Find where the given text appears and provide that cell's center as [x, y] coordinate. 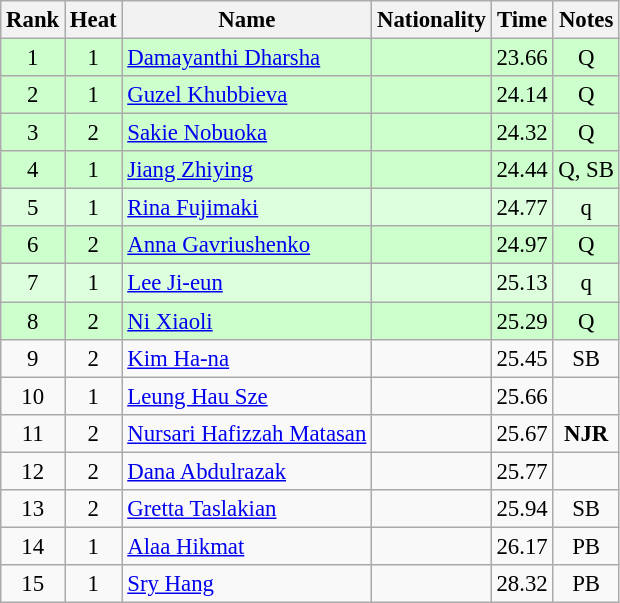
4 [33, 170]
12 [33, 471]
Sakie Nobuoka [247, 133]
Nursari Hafizzah Matasan [247, 433]
3 [33, 133]
9 [33, 358]
24.77 [522, 208]
28.32 [522, 584]
Kim Ha-na [247, 358]
Ni Xiaoli [247, 321]
Damayanthi Dharsha [247, 58]
23.66 [522, 58]
24.97 [522, 245]
7 [33, 283]
25.67 [522, 433]
24.32 [522, 133]
24.44 [522, 170]
Jiang Zhiying [247, 170]
13 [33, 509]
Q, SB [586, 170]
15 [33, 584]
Gretta Taslakian [247, 509]
Leung Hau Sze [247, 396]
Guzel Khubbieva [247, 95]
Name [247, 20]
25.29 [522, 321]
Nationality [432, 20]
11 [33, 433]
25.45 [522, 358]
25.13 [522, 283]
Heat [94, 20]
NJR [586, 433]
24.14 [522, 95]
Dana Abdulrazak [247, 471]
Notes [586, 20]
25.66 [522, 396]
10 [33, 396]
25.77 [522, 471]
8 [33, 321]
Alaa Hikmat [247, 546]
14 [33, 546]
Rank [33, 20]
Anna Gavriushenko [247, 245]
25.94 [522, 509]
5 [33, 208]
6 [33, 245]
26.17 [522, 546]
Sry Hang [247, 584]
Rina Fujimaki [247, 208]
Lee Ji-eun [247, 283]
Time [522, 20]
